Determine the [x, y] coordinate at the center of the cell enclosing the given text.  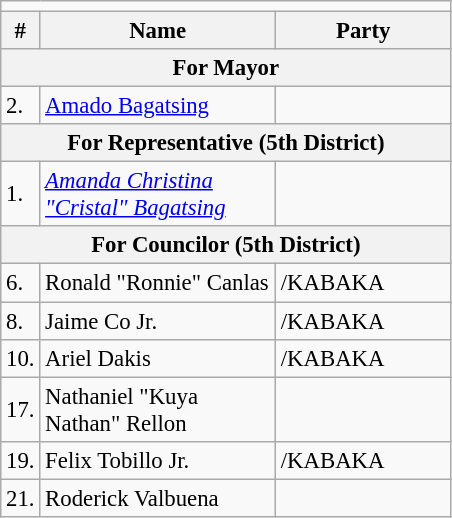
Jaime Co Jr. [158, 321]
For Representative (5th District) [226, 143]
# [20, 31]
Ariel Dakis [158, 358]
Amanda Christina "Cristal" Bagatsing [158, 194]
8. [20, 321]
Ronald "Ronnie" Canlas [158, 283]
Nathaniel "Kuya Nathan" Rellon [158, 410]
Name [158, 31]
21. [20, 498]
2. [20, 106]
Felix Tobillo Jr. [158, 460]
Amado Bagatsing [158, 106]
6. [20, 283]
1. [20, 194]
For Councilor (5th District) [226, 245]
Party [363, 31]
For Mayor [226, 68]
19. [20, 460]
10. [20, 358]
Roderick Valbuena [158, 498]
17. [20, 410]
